For the text-containing cell, return its midpoint in [x, y] coordinate format. 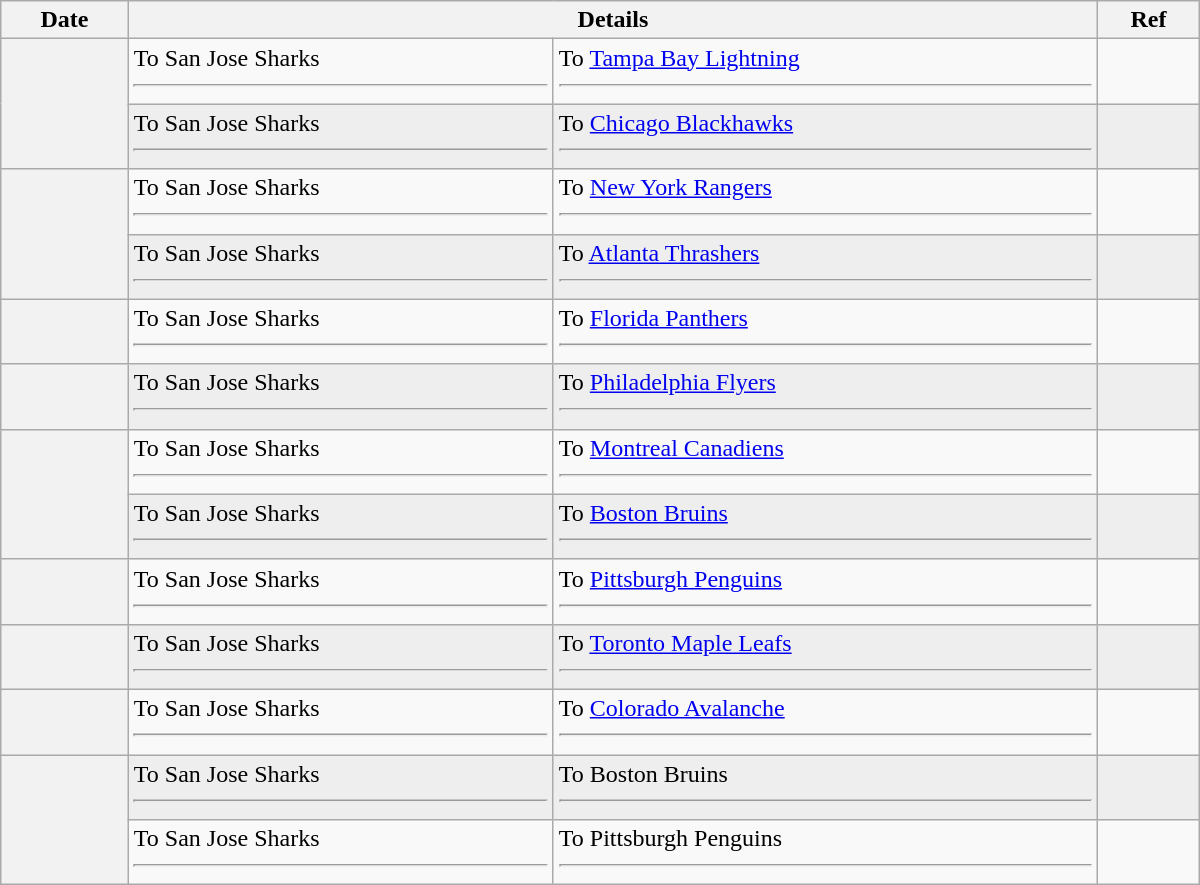
To Philadelphia Flyers [825, 396]
To Colorado Avalanche [825, 722]
To Tampa Bay Lightning [825, 72]
Details [612, 20]
Date [65, 20]
To Atlanta Thrashers [825, 266]
To Florida Panthers [825, 332]
To Chicago Blackhawks [825, 136]
Ref [1149, 20]
To Montreal Canadiens [825, 462]
To Toronto Maple Leafs [825, 656]
To New York Rangers [825, 202]
